For the text-containing cell, return its midpoint in (x, y) coordinate format. 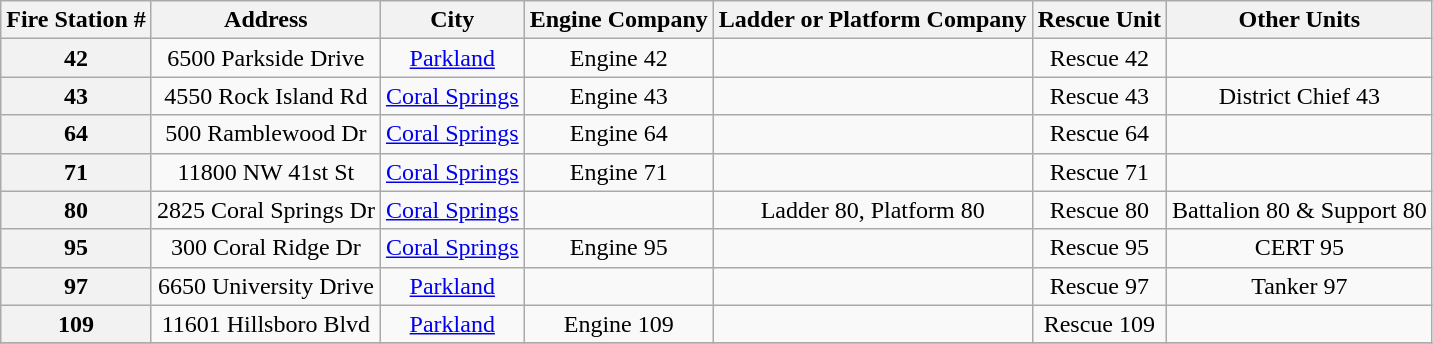
42 (76, 58)
Ladder 80, Platform 80 (872, 210)
80 (76, 210)
4550 Rock Island Rd (266, 96)
Rescue 109 (1099, 324)
Rescue 43 (1099, 96)
11601 Hillsboro Blvd (266, 324)
Rescue 97 (1099, 286)
71 (76, 172)
Ladder or Platform Company (872, 20)
Other Units (1300, 20)
City (452, 20)
300 Coral Ridge Dr (266, 248)
64 (76, 134)
Engine 42 (618, 58)
2825 Coral Springs Dr (266, 210)
Engine 71 (618, 172)
Battalion 80 & Support 80 (1300, 210)
District Chief 43 (1300, 96)
Tanker 97 (1300, 286)
6650 University Drive (266, 286)
Engine 95 (618, 248)
Rescue 64 (1099, 134)
97 (76, 286)
Engine 43 (618, 96)
Rescue 80 (1099, 210)
Rescue 71 (1099, 172)
500 Ramblewood Dr (266, 134)
Fire Station # (76, 20)
Engine 64 (618, 134)
Address (266, 20)
Engine 109 (618, 324)
43 (76, 96)
6500 Parkside Drive (266, 58)
Rescue 95 (1099, 248)
Engine Company (618, 20)
Rescue Unit (1099, 20)
109 (76, 324)
95 (76, 248)
11800 NW 41st St (266, 172)
Rescue 42 (1099, 58)
CERT 95 (1300, 248)
